Pinpoint the cell where the given text exists, returning its (x, y) midpoint coordinate. 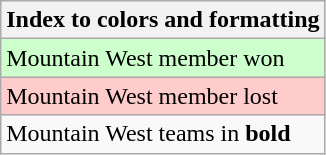
Mountain West teams in bold (163, 134)
Mountain West member lost (163, 96)
Mountain West member won (163, 58)
Index to colors and formatting (163, 20)
